For the text-containing cell, return its midpoint in (x, y) coordinate format. 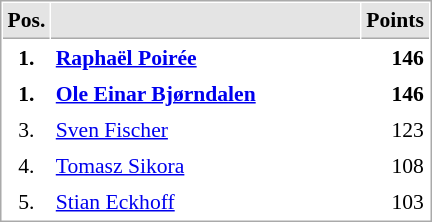
Ole Einar Bjørndalen (206, 93)
Tomasz Sikora (206, 165)
5. (26, 201)
Raphaël Poirée (206, 57)
103 (396, 201)
Stian Eckhoff (206, 201)
123 (396, 129)
Points (396, 21)
3. (26, 129)
Sven Fischer (206, 129)
108 (396, 165)
Pos. (26, 21)
4. (26, 165)
